Determine the (X, Y) coordinate at the center of the cell enclosing the given text.  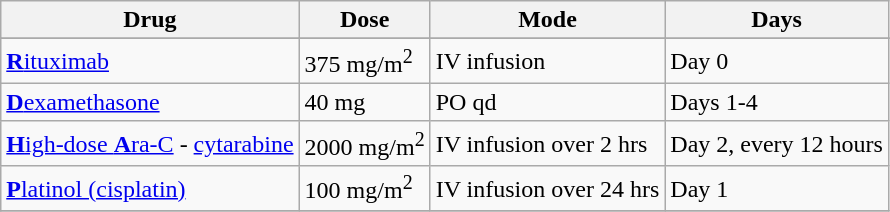
2000 mg/m2 (364, 144)
100 mg/m2 (364, 188)
Dexamethasone (150, 102)
Mode (548, 20)
Platinol (cisplatin) (150, 188)
375 mg/m2 (364, 62)
Rituximab (150, 62)
Dose (364, 20)
Drug (150, 20)
Days (777, 20)
PO qd (548, 102)
IV infusion over 2 hrs (548, 144)
Day 1 (777, 188)
IV infusion (548, 62)
Day 0 (777, 62)
High-dose Ara-C - cytarabine (150, 144)
IV infusion over 24 hrs (548, 188)
Day 2, every 12 hours (777, 144)
Days 1-4 (777, 102)
40 mg (364, 102)
